Return (x, y) of the center of cell containing provided text 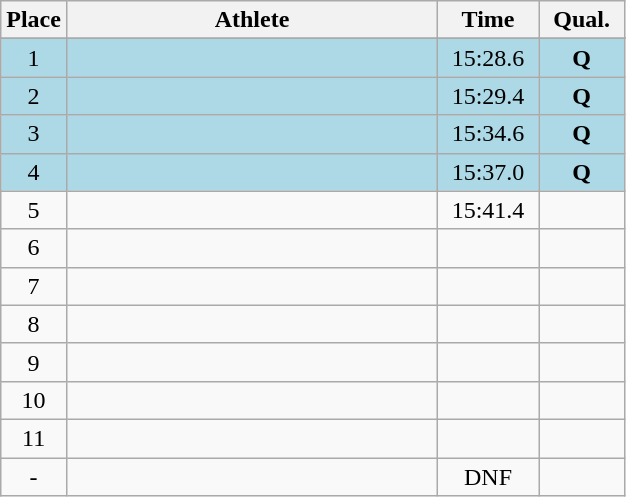
15:37.0 (488, 172)
5 (34, 210)
7 (34, 286)
8 (34, 324)
6 (34, 248)
11 (34, 438)
9 (34, 362)
15:28.6 (488, 58)
15:34.6 (488, 134)
10 (34, 400)
15:41.4 (488, 210)
1 (34, 58)
4 (34, 172)
Athlete (252, 20)
2 (34, 96)
DNF (488, 477)
15:29.4 (488, 96)
3 (34, 134)
- (34, 477)
Place (34, 20)
Time (488, 20)
Qual. (582, 20)
